Return the (X, Y) coordinate for the center point of the cell that contains the specified text.  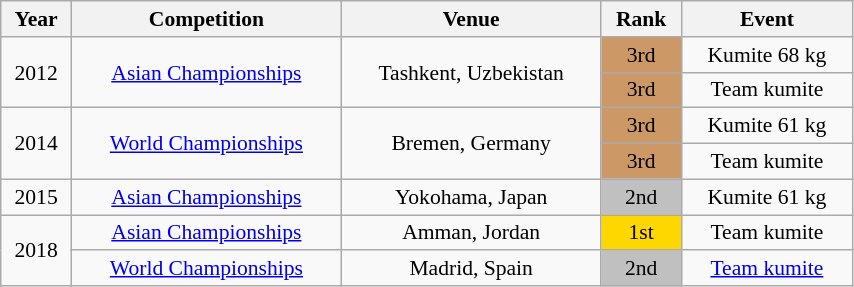
Venue (471, 19)
Year (36, 19)
2015 (36, 197)
2012 (36, 72)
2014 (36, 144)
1st (641, 233)
Rank (641, 19)
Madrid, Spain (471, 269)
Competition (206, 19)
Bremen, Germany (471, 144)
Amman, Jordan (471, 233)
Tashkent, Uzbekistan (471, 72)
Event (766, 19)
Kumite 68 kg (766, 55)
2018 (36, 250)
Yokohama, Japan (471, 197)
